Output the (x, y) coordinate of the center of the cell containing the given text.  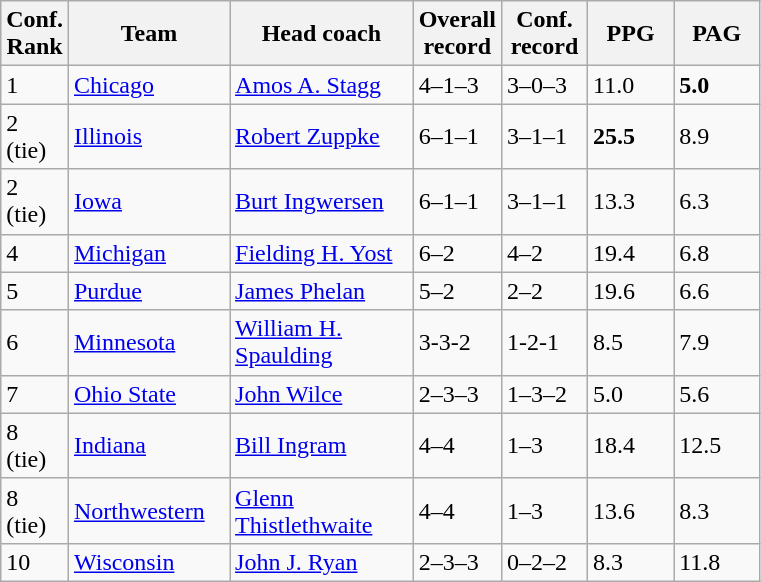
6–2 (457, 253)
7 (35, 394)
Burt Ingwersen (322, 202)
12.5 (717, 446)
2–2 (544, 291)
3-3-2 (457, 342)
4 (35, 253)
4–2 (544, 253)
1-2-1 (544, 342)
19.6 (631, 291)
John Wilce (322, 394)
19.4 (631, 253)
0–2–2 (544, 562)
6.6 (717, 291)
Wisconsin (148, 562)
Overall record (457, 34)
5 (35, 291)
PPG (631, 34)
8.5 (631, 342)
8.9 (717, 136)
Illinois (148, 136)
Amos A. Stagg (322, 85)
3–0–3 (544, 85)
Robert Zuppke (322, 136)
Michigan (148, 253)
1–3–2 (544, 394)
Northwestern (148, 510)
Ohio State (148, 394)
11.0 (631, 85)
13.6 (631, 510)
6.3 (717, 202)
6 (35, 342)
Head coach (322, 34)
18.4 (631, 446)
Bill Ingram (322, 446)
7.9 (717, 342)
10 (35, 562)
Purdue (148, 291)
Iowa (148, 202)
5.6 (717, 394)
5–2 (457, 291)
Indiana (148, 446)
Team (148, 34)
James Phelan (322, 291)
13.3 (631, 202)
11.8 (717, 562)
Fielding H. Yost (322, 253)
25.5 (631, 136)
William H. Spaulding (322, 342)
PAG (717, 34)
Conf. Rank (35, 34)
Chicago (148, 85)
6.8 (717, 253)
1 (35, 85)
Minnesota (148, 342)
John J. Ryan (322, 562)
Conf. record (544, 34)
4–1–3 (457, 85)
Glenn Thistlethwaite (322, 510)
